Detect which cell encompasses the target text, then output its (x, y) center coordinate. 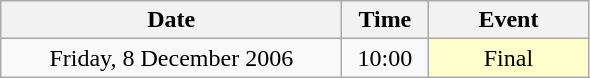
Final (508, 58)
Friday, 8 December 2006 (172, 58)
Date (172, 20)
10:00 (385, 58)
Event (508, 20)
Time (385, 20)
